Provide the (x, y) coordinate of the cell's center where the given text is located.  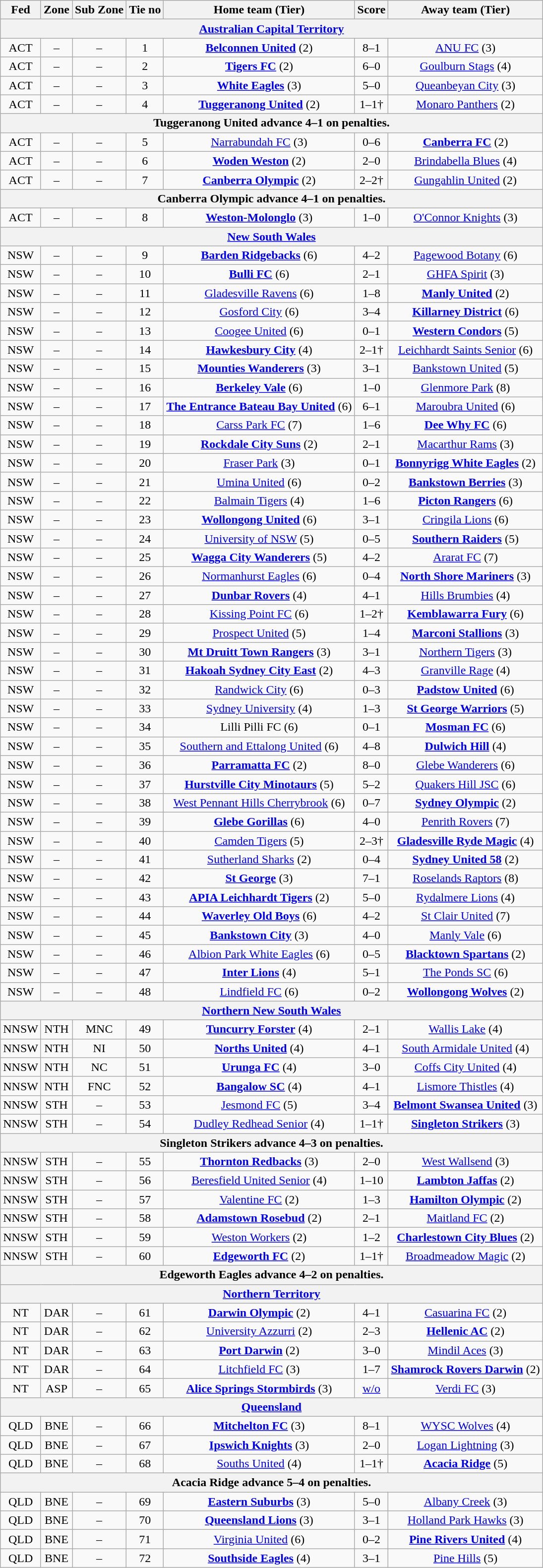
59 (145, 1237)
5–1 (371, 973)
7–1 (371, 878)
16 (145, 387)
Mt Druitt Town Rangers (3) (259, 652)
Belconnen United (2) (259, 48)
8–0 (371, 765)
Tigers FC (2) (259, 66)
Glebe Wanderers (6) (465, 765)
Maitland FC (2) (465, 1218)
Monaro Panthers (2) (465, 104)
Shamrock Rovers Darwin (2) (465, 1369)
47 (145, 973)
65 (145, 1388)
63 (145, 1350)
17 (145, 406)
Hawkesbury City (4) (259, 350)
GHFA Spirit (3) (465, 274)
Belmont Swansea United (3) (465, 1105)
Granville Rage (4) (465, 671)
Alice Springs Stormbirds (3) (259, 1388)
5 (145, 142)
Normanhurst Eagles (6) (259, 576)
North Shore Mariners (3) (465, 576)
Picton Rangers (6) (465, 501)
Rydalmere Lions (4) (465, 897)
6–0 (371, 66)
St Clair United (7) (465, 916)
Wollongong United (6) (259, 519)
Northern Territory (272, 1294)
Glenmore Park (8) (465, 387)
Bonnyrigg White Eagles (2) (465, 463)
Sub Zone (99, 10)
61 (145, 1313)
Hamilton Olympic (2) (465, 1199)
14 (145, 350)
48 (145, 992)
ASP (57, 1388)
Western Condors (5) (465, 331)
67 (145, 1445)
Hurstville City Minotaurs (5) (259, 784)
Carss Park FC (7) (259, 425)
Bankstown City (3) (259, 935)
Berkeley Vale (6) (259, 387)
Edgeworth Eagles advance 4–2 on penalties. (272, 1275)
Home team (Tier) (259, 10)
1–2 (371, 1237)
Dee Why FC (6) (465, 425)
Score (371, 10)
26 (145, 576)
31 (145, 671)
FNC (99, 1086)
28 (145, 614)
8 (145, 217)
18 (145, 425)
South Armidale United (4) (465, 1048)
Narrabundah FC (3) (259, 142)
19 (145, 444)
Waverley Old Boys (6) (259, 916)
44 (145, 916)
51 (145, 1067)
54 (145, 1124)
St George Warriors (5) (465, 708)
38 (145, 803)
Canberra Olympic advance 4–1 on penalties. (272, 198)
Northern Tigers (3) (465, 652)
2 (145, 66)
2–2† (371, 180)
Bangalow SC (4) (259, 1086)
Norths United (4) (259, 1048)
39 (145, 821)
Acacia Ridge (5) (465, 1464)
24 (145, 538)
Padstow United (6) (465, 690)
Acacia Ridge advance 5–4 on penalties. (272, 1483)
Queensland Lions (3) (259, 1520)
Brindabella Blues (4) (465, 161)
7 (145, 180)
Manly Vale (6) (465, 935)
WYSC Wolves (4) (465, 1426)
The Entrance Bateau Bay United (6) (259, 406)
Zone (57, 10)
Singleton Strikers advance 4–3 on penalties. (272, 1142)
27 (145, 595)
1–10 (371, 1181)
5–2 (371, 784)
Singleton Strikers (3) (465, 1124)
60 (145, 1256)
52 (145, 1086)
Marconi Stallions (3) (465, 633)
35 (145, 746)
29 (145, 633)
University of NSW (5) (259, 538)
Broadmeadow Magic (2) (465, 1256)
Kemblawarra Fury (6) (465, 614)
Goulburn Stags (4) (465, 66)
Sydney United 58 (2) (465, 860)
21 (145, 482)
Barden Ridgebacks (6) (259, 255)
68 (145, 1464)
Woden Weston (2) (259, 161)
0–7 (371, 803)
4 (145, 104)
Souths United (4) (259, 1464)
53 (145, 1105)
49 (145, 1029)
Lindfield FC (6) (259, 992)
Albion Park White Eagles (6) (259, 954)
Gladesville Ryde Magic (4) (465, 841)
42 (145, 878)
West Pennant Hills Cherrybrook (6) (259, 803)
New South Wales (272, 237)
Maroubra United (6) (465, 406)
72 (145, 1558)
Thornton Redbacks (3) (259, 1162)
2–1† (371, 350)
Kissing Point FC (6) (259, 614)
Sydney University (4) (259, 708)
1–2† (371, 614)
1 (145, 48)
Southern and Ettalong United (6) (259, 746)
Mosman FC (6) (465, 727)
Tie no (145, 10)
Umina United (6) (259, 482)
Penrith Rovers (7) (465, 821)
West Wallsend (3) (465, 1162)
Hakoah Sydney City East (2) (259, 671)
Holland Park Hawks (3) (465, 1520)
34 (145, 727)
22 (145, 501)
45 (145, 935)
w/o (371, 1388)
Blacktown Spartans (2) (465, 954)
Pagewood Botany (6) (465, 255)
Port Darwin (2) (259, 1350)
Rockdale City Suns (2) (259, 444)
Manly United (2) (465, 293)
12 (145, 312)
Beresfield United Senior (4) (259, 1181)
Randwick City (6) (259, 690)
Camden Tigers (5) (259, 841)
Charlestown City Blues (2) (465, 1237)
Mindil Aces (3) (465, 1350)
Southern Raiders (5) (465, 538)
Macarthur Rams (3) (465, 444)
57 (145, 1199)
69 (145, 1502)
Mounties Wanderers (3) (259, 369)
Northern New South Wales (272, 1010)
Fraser Park (3) (259, 463)
Prospect United (5) (259, 633)
Sutherland Sharks (2) (259, 860)
71 (145, 1539)
Canberra Olympic (2) (259, 180)
ANU FC (3) (465, 48)
50 (145, 1048)
Gladesville Ravens (6) (259, 293)
Bankstown Berries (3) (465, 482)
Coffs City United (4) (465, 1067)
St George (3) (259, 878)
2–3 (371, 1331)
Virginia United (6) (259, 1539)
13 (145, 331)
Lilli Pilli FC (6) (259, 727)
32 (145, 690)
University Azzurri (2) (259, 1331)
Hellenic AC (2) (465, 1331)
Wollongong Wolves (2) (465, 992)
64 (145, 1369)
Weston-Molonglo (3) (259, 217)
Tuggeranong United advance 4–1 on penalties. (272, 123)
70 (145, 1520)
66 (145, 1426)
Jesmond FC (5) (259, 1105)
62 (145, 1331)
Cringila Lions (6) (465, 519)
6–1 (371, 406)
Eastern Suburbs (3) (259, 1502)
30 (145, 652)
3 (145, 85)
43 (145, 897)
The Ponds SC (6) (465, 973)
Tuncurry Forster (4) (259, 1029)
Darwin Olympic (2) (259, 1313)
Weston Workers (2) (259, 1237)
10 (145, 274)
36 (145, 765)
Queanbeyan City (3) (465, 85)
Hills Brumbies (4) (465, 595)
Casuarina FC (2) (465, 1313)
Litchfield FC (3) (259, 1369)
Ipswich Knights (3) (259, 1445)
Ararat FC (7) (465, 558)
40 (145, 841)
Queensland (272, 1407)
2–3† (371, 841)
Lambton Jaffas (2) (465, 1181)
Urunga FC (4) (259, 1067)
Pine Hills (5) (465, 1558)
56 (145, 1181)
O'Connor Knights (3) (465, 217)
Albany Creek (3) (465, 1502)
1–8 (371, 293)
9 (145, 255)
11 (145, 293)
Dunbar Rovers (4) (259, 595)
Balmain Tigers (4) (259, 501)
Glebe Gorillas (6) (259, 821)
White Eagles (3) (259, 85)
Wagga City Wanderers (5) (259, 558)
NC (99, 1067)
Tuggeranong United (2) (259, 104)
0–6 (371, 142)
23 (145, 519)
APIA Leichhardt Tigers (2) (259, 897)
Killarney District (6) (465, 312)
Leichhardt Saints Senior (6) (465, 350)
25 (145, 558)
MNC (99, 1029)
6 (145, 161)
Parramatta FC (2) (259, 765)
Valentine FC (2) (259, 1199)
Bankstown United (5) (465, 369)
Pine Rivers United (4) (465, 1539)
Dudley Redhead Senior (4) (259, 1124)
1–7 (371, 1369)
Edgeworth FC (2) (259, 1256)
Canberra FC (2) (465, 142)
Verdi FC (3) (465, 1388)
Adamstown Rosebud (2) (259, 1218)
Bulli FC (6) (259, 274)
Lismore Thistles (4) (465, 1086)
Sydney Olympic (2) (465, 803)
Away team (Tier) (465, 10)
37 (145, 784)
1–4 (371, 633)
58 (145, 1218)
4–3 (371, 671)
Gosford City (6) (259, 312)
46 (145, 954)
4–8 (371, 746)
55 (145, 1162)
Wallis Lake (4) (465, 1029)
Quakers Hill JSC (6) (465, 784)
Southside Eagles (4) (259, 1558)
Logan Lightning (3) (465, 1445)
33 (145, 708)
Inter Lions (4) (259, 973)
Mitchelton FC (3) (259, 1426)
41 (145, 860)
15 (145, 369)
Coogee United (6) (259, 331)
NI (99, 1048)
Fed (21, 10)
Roselands Raptors (8) (465, 878)
Australian Capital Territory (272, 29)
Gungahlin United (2) (465, 180)
20 (145, 463)
Dulwich Hill (4) (465, 746)
0–3 (371, 690)
